Identify which cell holds the provided text, then report its (X, Y) central coordinate. 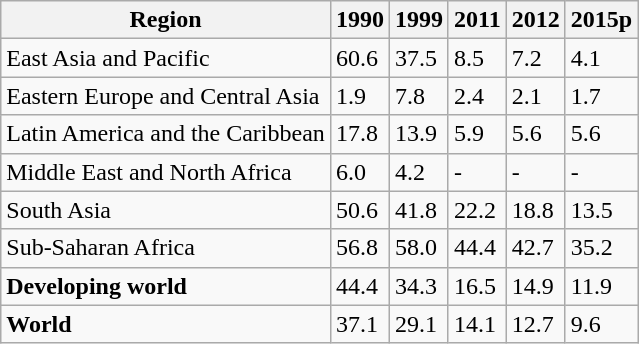
13.9 (418, 134)
7.8 (418, 96)
World (166, 324)
17.8 (360, 134)
1990 (360, 20)
41.8 (418, 210)
1.9 (360, 96)
2015p (601, 20)
Sub-Saharan Africa (166, 248)
4.1 (601, 58)
Latin America and the Caribbean (166, 134)
5.9 (477, 134)
6.0 (360, 172)
4.2 (418, 172)
1.7 (601, 96)
18.8 (536, 210)
16.5 (477, 286)
2.4 (477, 96)
Middle East and North Africa (166, 172)
2012 (536, 20)
14.9 (536, 286)
8.5 (477, 58)
12.7 (536, 324)
60.6 (360, 58)
56.8 (360, 248)
14.1 (477, 324)
42.7 (536, 248)
2.1 (536, 96)
29.1 (418, 324)
58.0 (418, 248)
34.3 (418, 286)
East Asia and Pacific (166, 58)
22.2 (477, 210)
1999 (418, 20)
37.1 (360, 324)
50.6 (360, 210)
9.6 (601, 324)
2011 (477, 20)
Eastern Europe and Central Asia (166, 96)
Developing world (166, 286)
South Asia (166, 210)
7.2 (536, 58)
37.5 (418, 58)
35.2 (601, 248)
Region (166, 20)
13.5 (601, 210)
11.9 (601, 286)
